Return (x, y) of the center of cell containing provided text 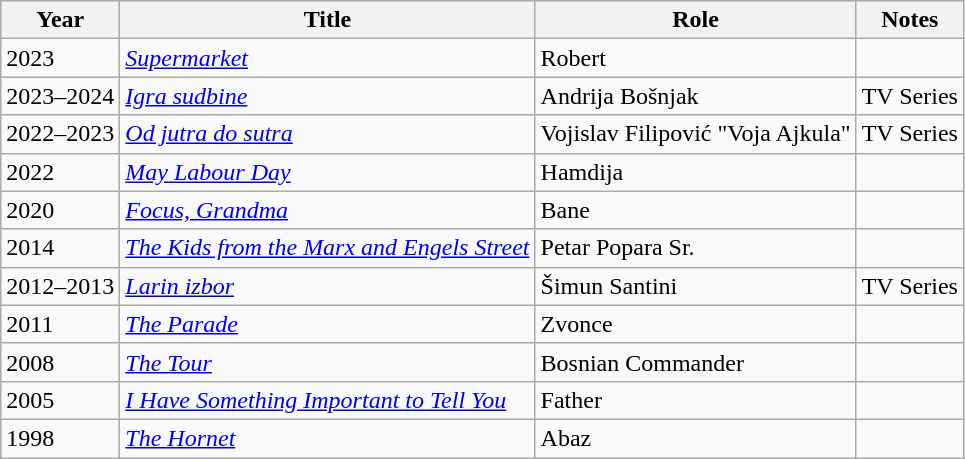
Abaz (696, 438)
2011 (60, 324)
2022 (60, 172)
2012–2013 (60, 286)
Year (60, 20)
Role (696, 20)
2014 (60, 248)
Petar Popara Sr. (696, 248)
I Have Something Important to Tell You (328, 400)
Andrija Bošnjak (696, 96)
Robert (696, 58)
The Parade (328, 324)
Father (696, 400)
Focus, Grandma (328, 210)
Igra sudbine (328, 96)
The Tour (328, 362)
Notes (910, 20)
2005 (60, 400)
Title (328, 20)
Šimun Santini (696, 286)
May Labour Day (328, 172)
Vojislav Filipović "Voja Ajkula" (696, 134)
2008 (60, 362)
2023–2024 (60, 96)
The Kids from the Marx and Engels Street (328, 248)
2020 (60, 210)
Larin izbor (328, 286)
Od jutra do sutra (328, 134)
Zvonce (696, 324)
2022–2023 (60, 134)
2023 (60, 58)
Bosnian Commander (696, 362)
Hamdija (696, 172)
The Hornet (328, 438)
Supermarket (328, 58)
Bane (696, 210)
1998 (60, 438)
